For the text-containing cell, return its midpoint in [X, Y] coordinate format. 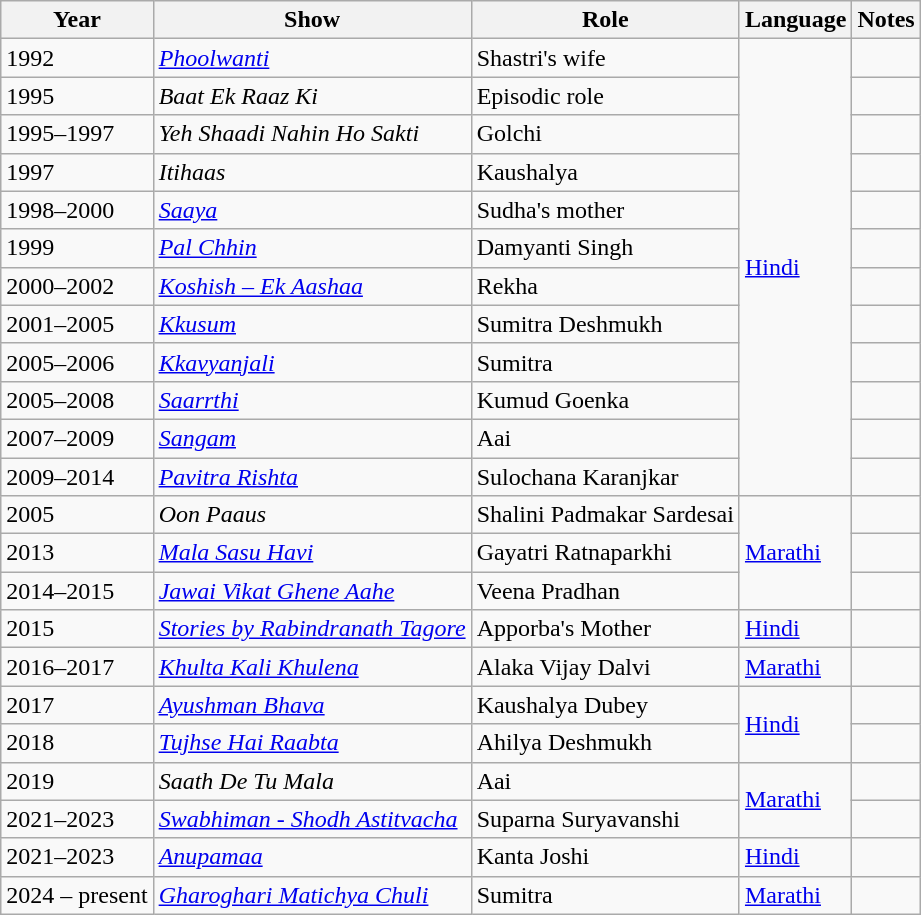
Saaya [312, 210]
1995–1997 [77, 134]
Shalini Padmakar Sardesai [605, 515]
Phoolwanti [312, 58]
Kaushalya [605, 172]
Language [795, 20]
1995 [77, 96]
Pavitra Rishta [312, 477]
2005 [77, 515]
Sumitra Deshmukh [605, 324]
Veena Pradhan [605, 591]
Sangam [312, 438]
Notes [886, 20]
Episodic role [605, 96]
1997 [77, 172]
Saarrthi [312, 400]
2015 [77, 629]
Stories by Rabindranath Tagore [312, 629]
Golchi [605, 134]
2013 [77, 553]
Ahilya Deshmukh [605, 743]
1992 [77, 58]
Rekha [605, 286]
Yeh Shaadi Nahin Ho Sakti [312, 134]
2009–2014 [77, 477]
2007–2009 [77, 438]
Koshish – Ek Aashaa [312, 286]
2000–2002 [77, 286]
Gayatri Ratnaparkhi [605, 553]
Saath De Tu Mala [312, 781]
2018 [77, 743]
Kumud Goenka [605, 400]
Damyanti Singh [605, 248]
Itihaas [312, 172]
Swabhiman - Shodh Astitvacha [312, 819]
Apporba's Mother [605, 629]
Oon Paaus [312, 515]
Role [605, 20]
Show [312, 20]
1999 [77, 248]
2024 – present [77, 895]
Anupamaa [312, 857]
Ayushman Bhava [312, 705]
2005–2008 [77, 400]
Kkavyanjali [312, 362]
2001–2005 [77, 324]
Pal Chhin [312, 248]
Shastri's wife [605, 58]
Kanta Joshi [605, 857]
Jawai Vikat Ghene Aahe [312, 591]
Year [77, 20]
2016–2017 [77, 667]
Kkusum [312, 324]
2017 [77, 705]
Khulta Kali Khulena [312, 667]
2005–2006 [77, 362]
Mala Sasu Havi [312, 553]
Sulochana Karanjkar [605, 477]
Alaka Vijay Dalvi [605, 667]
1998–2000 [77, 210]
Kaushalya Dubey [605, 705]
2019 [77, 781]
Tujhse Hai Raabta [312, 743]
Gharoghari Matichya Chuli [312, 895]
Baat Ek Raaz Ki [312, 96]
Suparna Suryavanshi [605, 819]
2014–2015 [77, 591]
Sudha's mother [605, 210]
